Return the (X, Y) coordinate for the center point of the cell that contains the specified text.  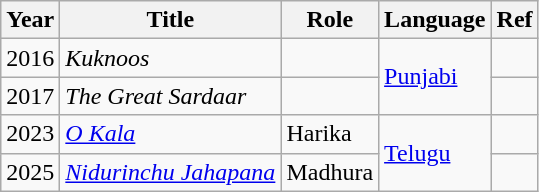
The Great Sardaar (170, 96)
Language (435, 20)
Nidurinchu Jahapana (170, 172)
2016 (30, 58)
2017 (30, 96)
O Kala (170, 134)
2023 (30, 134)
Punjabi (435, 77)
Role (330, 20)
2025 (30, 172)
Ref (514, 20)
Title (170, 20)
Madhura (330, 172)
Year (30, 20)
Harika (330, 134)
Telugu (435, 153)
Kuknoos (170, 58)
